Return (X, Y) of the center of cell containing provided text 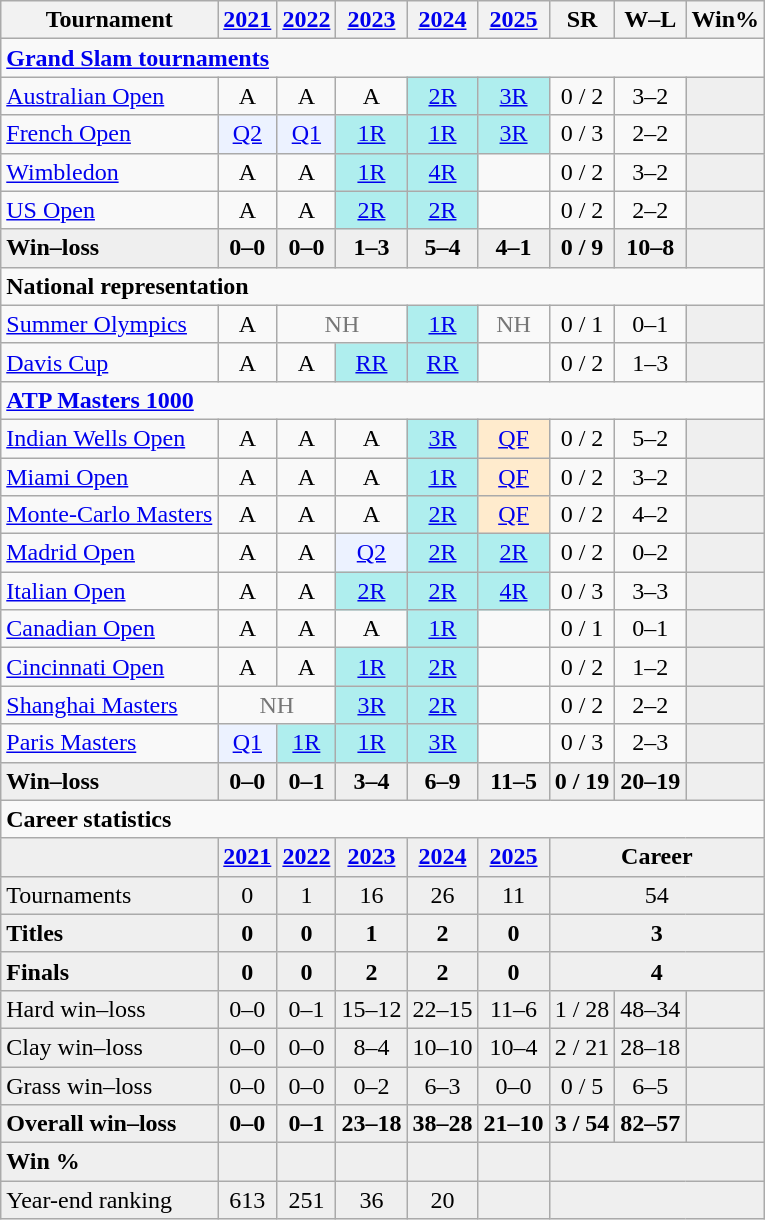
21–10 (514, 1124)
23–18 (372, 1124)
3–3 (650, 591)
Canadian Open (110, 629)
20–19 (650, 781)
16 (372, 895)
Miami Open (110, 477)
0 / 9 (582, 248)
6–9 (442, 781)
0 / 19 (582, 781)
Clay win–loss (110, 1047)
Titles (110, 933)
Cincinnati Open (110, 667)
Tournament (110, 20)
22–15 (442, 1009)
Win % (110, 1162)
1–2 (650, 667)
8–4 (372, 1047)
54 (656, 895)
6–5 (650, 1085)
2 / 21 (582, 1047)
French Open (110, 134)
82–57 (650, 1124)
Monte-Carlo Masters (110, 515)
Indian Wells Open (110, 438)
Paris Masters (110, 743)
SR (582, 20)
3 / 54 (582, 1124)
0 / 5 (582, 1085)
US Open (110, 210)
4–1 (514, 248)
10–10 (442, 1047)
Grass win–loss (110, 1085)
Year-end ranking (110, 1200)
Win% (726, 20)
Finals (110, 971)
28–18 (650, 1047)
Shanghai Masters (110, 705)
5–2 (650, 438)
Grand Slam tournaments (383, 58)
Hard win–loss (110, 1009)
10–8 (650, 248)
Davis Cup (110, 362)
26 (442, 895)
1 / 28 (582, 1009)
11 (514, 895)
3 (656, 933)
48–34 (650, 1009)
Summer Olympics (110, 324)
5–4 (442, 248)
10–4 (514, 1047)
20 (442, 1200)
Italian Open (110, 591)
11–5 (514, 781)
4–2 (650, 515)
613 (248, 1200)
38–28 (442, 1124)
2–3 (650, 743)
National representation (383, 286)
3–4 (372, 781)
36 (372, 1200)
Career statistics (383, 819)
Madrid Open (110, 553)
251 (306, 1200)
Overall win–loss (110, 1124)
Australian Open (110, 96)
Career (656, 857)
6–3 (442, 1085)
4 (656, 971)
11–6 (514, 1009)
ATP Masters 1000 (383, 400)
Wimbledon (110, 172)
15–12 (372, 1009)
Tournaments (110, 895)
W–L (650, 20)
